Scan for the cell matching the given text and deliver its [x, y] coordinate at center. 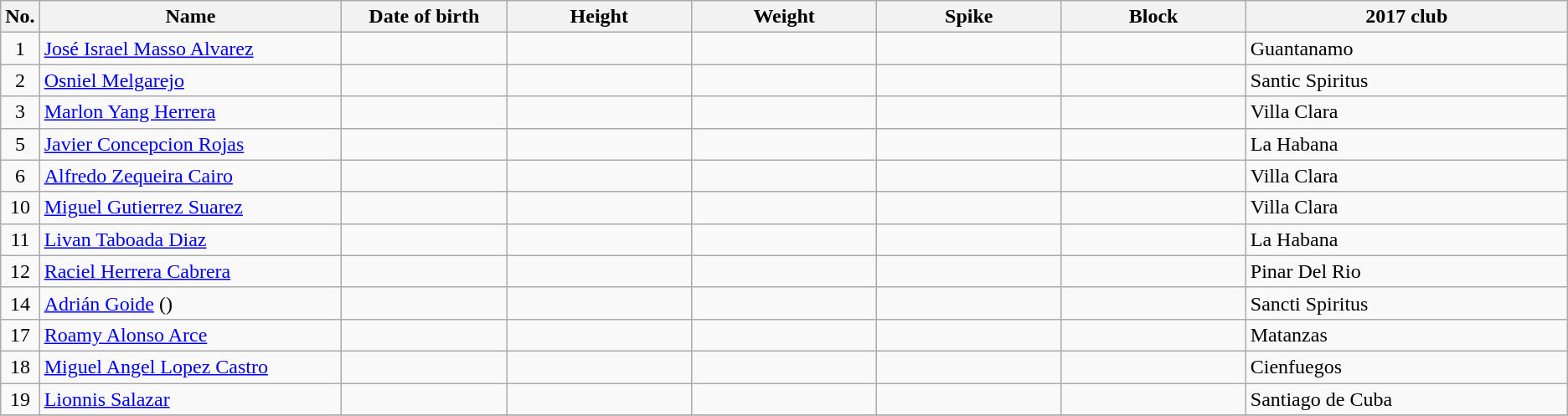
Roamy Alonso Arce [191, 335]
2 [20, 80]
1 [20, 49]
Date of birth [424, 17]
2017 club [1406, 17]
Livan Taboada Diaz [191, 239]
6 [20, 176]
Guantanamo [1406, 49]
14 [20, 303]
12 [20, 271]
Height [600, 17]
No. [20, 17]
18 [20, 367]
Javier Concepcion Rojas [191, 144]
Matanzas [1406, 335]
Adrián Goide () [191, 303]
11 [20, 239]
Spike [969, 17]
Santiago de Cuba [1406, 399]
Cienfuegos [1406, 367]
Raciel Herrera Cabrera [191, 271]
Sancti Spiritus [1406, 303]
Miguel Angel Lopez Castro [191, 367]
Weight [784, 17]
Block [1153, 17]
19 [20, 399]
Alfredo Zequeira Cairo [191, 176]
Osniel Melgarejo [191, 80]
Pinar Del Rio [1406, 271]
Lionnis Salazar [191, 399]
José Israel Masso Alvarez [191, 49]
Name [191, 17]
10 [20, 208]
5 [20, 144]
17 [20, 335]
Marlon Yang Herrera [191, 112]
Miguel Gutierrez Suarez [191, 208]
3 [20, 112]
Santic Spiritus [1406, 80]
